Pinpoint the cell where the given text exists, returning its [X, Y] midpoint coordinate. 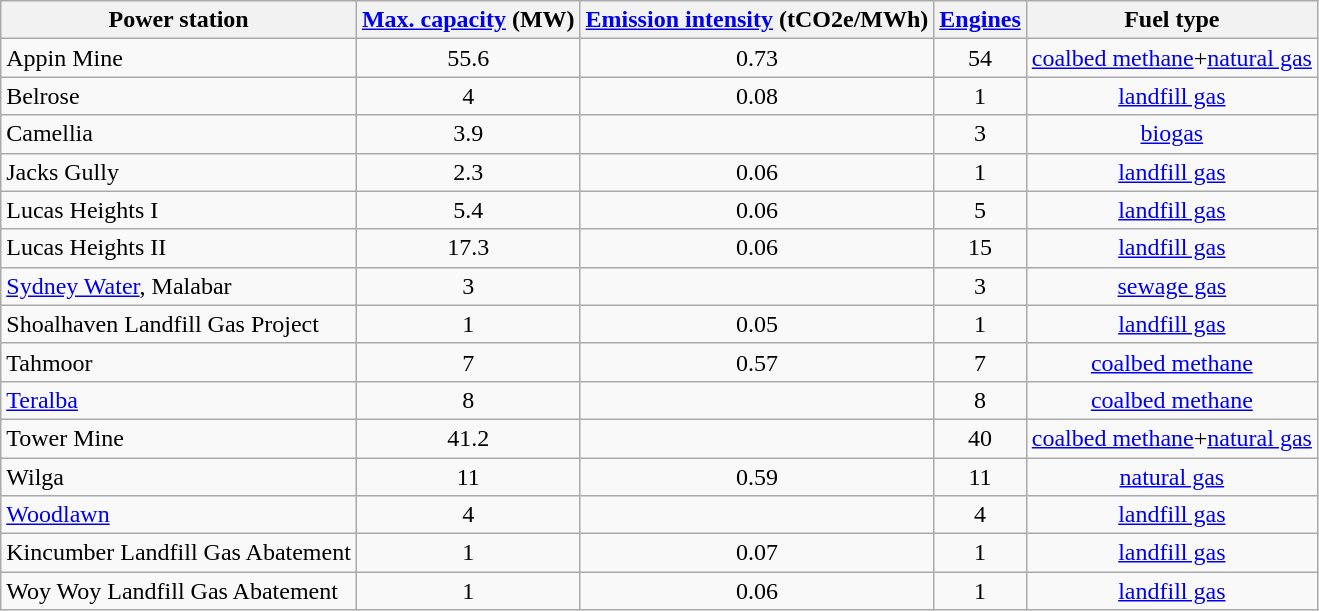
Jacks Gully [179, 172]
0.59 [757, 477]
Lucas Heights I [179, 210]
Wilga [179, 477]
Appin Mine [179, 58]
Kincumber Landfill Gas Abatement [179, 553]
0.08 [757, 96]
40 [980, 438]
Engines [980, 20]
sewage gas [1172, 286]
0.73 [757, 58]
biogas [1172, 134]
0.57 [757, 362]
2.3 [468, 172]
Max. capacity (MW) [468, 20]
Woy Woy Landfill Gas Abatement [179, 591]
natural gas [1172, 477]
Teralba [179, 400]
Tahmoor [179, 362]
41.2 [468, 438]
Woodlawn [179, 515]
3.9 [468, 134]
Sydney Water, Malabar [179, 286]
Fuel type [1172, 20]
17.3 [468, 248]
0.07 [757, 553]
Camellia [179, 134]
55.6 [468, 58]
5.4 [468, 210]
Power station [179, 20]
5 [980, 210]
Shoalhaven Landfill Gas Project [179, 324]
0.05 [757, 324]
Tower Mine [179, 438]
15 [980, 248]
Belrose [179, 96]
Emission intensity (tCO2e/MWh) [757, 20]
54 [980, 58]
Lucas Heights II [179, 248]
